Determine the [X, Y] coordinate at the center of the cell enclosing the given text.  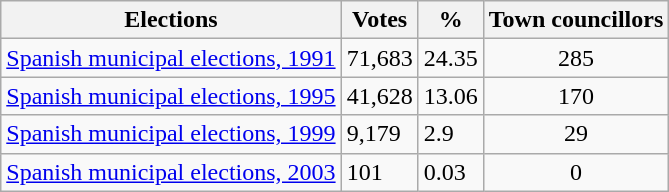
0 [576, 172]
Elections [171, 20]
Spanish municipal elections, 1995 [171, 96]
170 [576, 96]
24.35 [450, 58]
285 [576, 58]
101 [380, 172]
71,683 [380, 58]
13.06 [450, 96]
Spanish municipal elections, 1991 [171, 58]
29 [576, 134]
Town councillors [576, 20]
% [450, 20]
Spanish municipal elections, 2003 [171, 172]
0.03 [450, 172]
Spanish municipal elections, 1999 [171, 134]
9,179 [380, 134]
Votes [380, 20]
2.9 [450, 134]
41,628 [380, 96]
